Capture the cell that displays the provided text and extract its [X, Y] central coordinate. 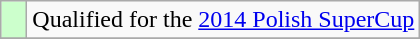
Qualified for the 2014 Polish SuperCup [224, 20]
